Extract the (X, Y) coordinate from the center of the cell holding the provided text.  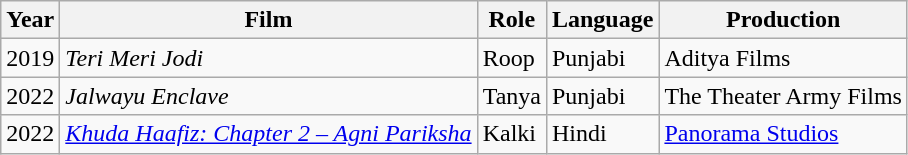
Aditya Films (784, 58)
The Theater Army Films (784, 96)
Kalki (512, 134)
Roop (512, 58)
Tanya (512, 96)
2019 (30, 58)
Role (512, 20)
Hindi (602, 134)
Film (268, 20)
Year (30, 20)
Khuda Haafiz: Chapter 2 – Agni Pariksha (268, 134)
Language (602, 20)
Teri Meri Jodi (268, 58)
Jalwayu Enclave (268, 96)
Panorama Studios (784, 134)
Production (784, 20)
